Capture the cell that displays the provided text and extract its (x, y) central coordinate. 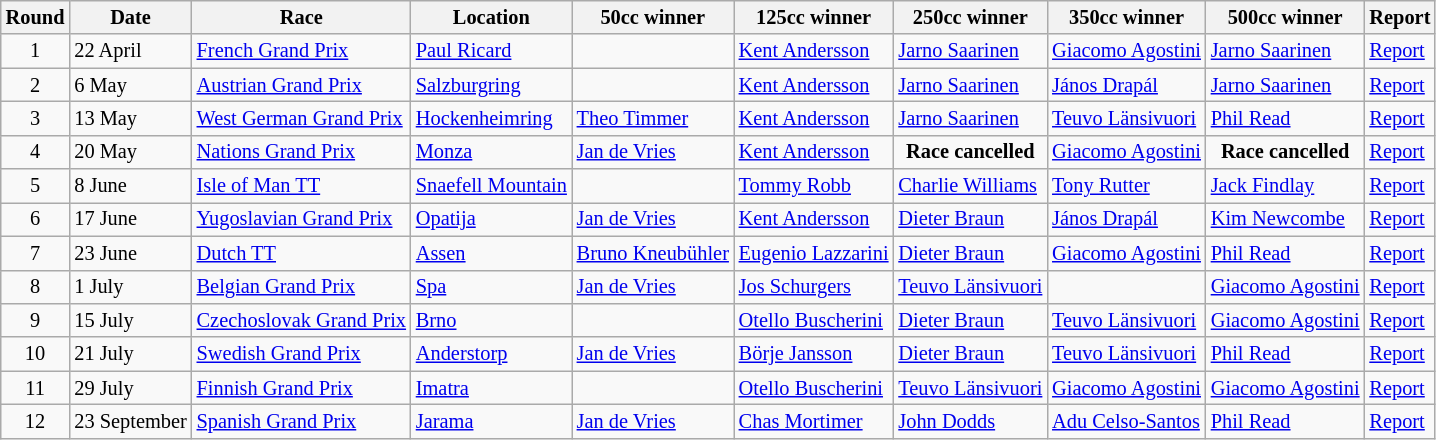
Jarama (492, 421)
Isle of Man TT (302, 186)
Monza (492, 152)
John Dodds (970, 421)
500cc winner (1286, 17)
Austrian Grand Prix (302, 85)
Nations Grand Prix (302, 152)
4 (36, 152)
Eugenio Lazzarini (814, 253)
7 (36, 253)
Anderstorp (492, 354)
Finnish Grand Prix (302, 388)
Bruno Kneubühler (653, 253)
Assen (492, 253)
Börje Jansson (814, 354)
Adu Celso-Santos (1126, 421)
29 July (130, 388)
6 (36, 219)
Snaefell Mountain (492, 186)
11 (36, 388)
West German Grand Prix (302, 118)
Dutch TT (302, 253)
8 June (130, 186)
Swedish Grand Prix (302, 354)
15 July (130, 320)
Date (130, 17)
3 (36, 118)
23 September (130, 421)
Brno (492, 320)
8 (36, 287)
Czechoslovak Grand Prix (302, 320)
Race (302, 17)
Spa (492, 287)
10 (36, 354)
50cc winner (653, 17)
12 (36, 421)
17 June (130, 219)
5 (36, 186)
9 (36, 320)
Yugoslavian Grand Prix (302, 219)
22 April (130, 51)
Round (36, 17)
Jos Schurgers (814, 287)
Chas Mortimer (814, 421)
Salzburgring (492, 85)
125cc winner (814, 17)
Belgian Grand Prix (302, 287)
Paul Ricard (492, 51)
Charlie Williams (970, 186)
350cc winner (1126, 17)
Theo Timmer (653, 118)
21 July (130, 354)
13 May (130, 118)
Opatija (492, 219)
Kim Newcombe (1286, 219)
Spanish Grand Prix (302, 421)
French Grand Prix (302, 51)
2 (36, 85)
Tommy Robb (814, 186)
6 May (130, 85)
Jack Findlay (1286, 186)
250cc winner (970, 17)
Location (492, 17)
Imatra (492, 388)
1 July (130, 287)
1 (36, 51)
Tony Rutter (1126, 186)
23 June (130, 253)
20 May (130, 152)
Hockenheimring (492, 118)
